Pinpoint the cell where the given text exists, returning its (x, y) midpoint coordinate. 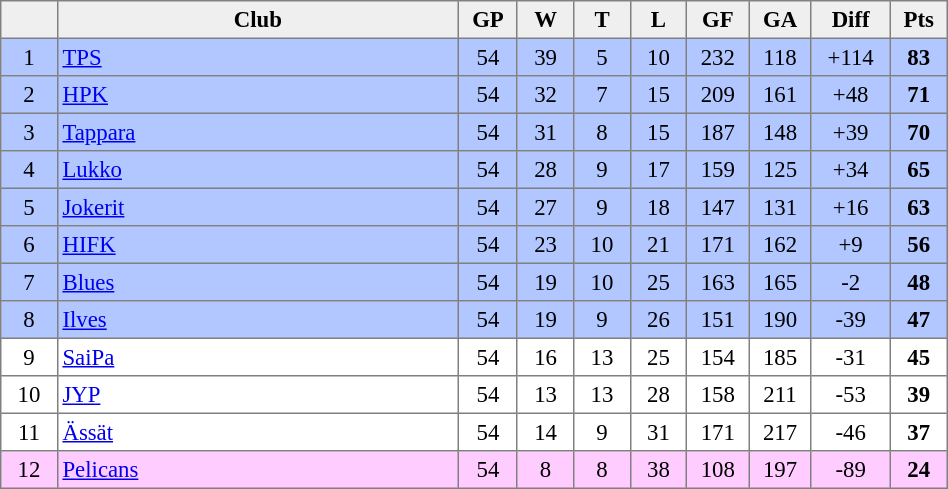
W (545, 20)
118 (780, 57)
Tappara (258, 132)
185 (780, 357)
GA (780, 20)
70 (918, 132)
Jokerit (258, 207)
108 (718, 470)
148 (780, 132)
HPK (258, 95)
26 (658, 320)
12 (29, 470)
197 (780, 470)
TPS (258, 57)
162 (780, 245)
232 (718, 57)
154 (718, 357)
83 (918, 57)
131 (780, 207)
14 (545, 432)
-31 (850, 357)
+39 (850, 132)
158 (718, 395)
125 (780, 170)
HIFK (258, 245)
217 (780, 432)
18 (658, 207)
4 (29, 170)
209 (718, 95)
+16 (850, 207)
JYP (258, 395)
48 (918, 282)
211 (780, 395)
-89 (850, 470)
163 (718, 282)
151 (718, 320)
+114 (850, 57)
23 (545, 245)
Pts (918, 20)
16 (545, 357)
6 (29, 245)
159 (718, 170)
71 (918, 95)
-46 (850, 432)
21 (658, 245)
L (658, 20)
-39 (850, 320)
187 (718, 132)
147 (718, 207)
+34 (850, 170)
27 (545, 207)
63 (918, 207)
45 (918, 357)
37 (918, 432)
GP (488, 20)
+48 (850, 95)
190 (780, 320)
3 (29, 132)
SaiPa (258, 357)
Diff (850, 20)
11 (29, 432)
Pelicans (258, 470)
38 (658, 470)
GF (718, 20)
-53 (850, 395)
+9 (850, 245)
-2 (850, 282)
Blues (258, 282)
17 (658, 170)
161 (780, 95)
Ässät (258, 432)
Ilves (258, 320)
1 (29, 57)
32 (545, 95)
Lukko (258, 170)
47 (918, 320)
24 (918, 470)
165 (780, 282)
T (602, 20)
56 (918, 245)
65 (918, 170)
2 (29, 95)
Club (258, 20)
